Return (x, y) of the center of cell containing provided text 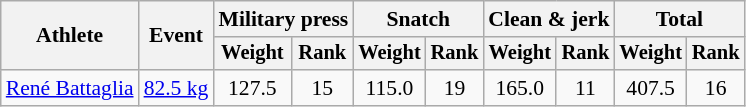
11 (585, 88)
Athlete (70, 36)
Military press (283, 19)
16 (716, 88)
Snatch (418, 19)
15 (322, 88)
Total (679, 19)
82.5 kg (176, 88)
165.0 (520, 88)
Clean & jerk (548, 19)
19 (455, 88)
115.0 (389, 88)
407.5 (650, 88)
Event (176, 36)
127.5 (252, 88)
René Battaglia (70, 88)
